Capture the cell that displays the provided text and extract its [x, y] central coordinate. 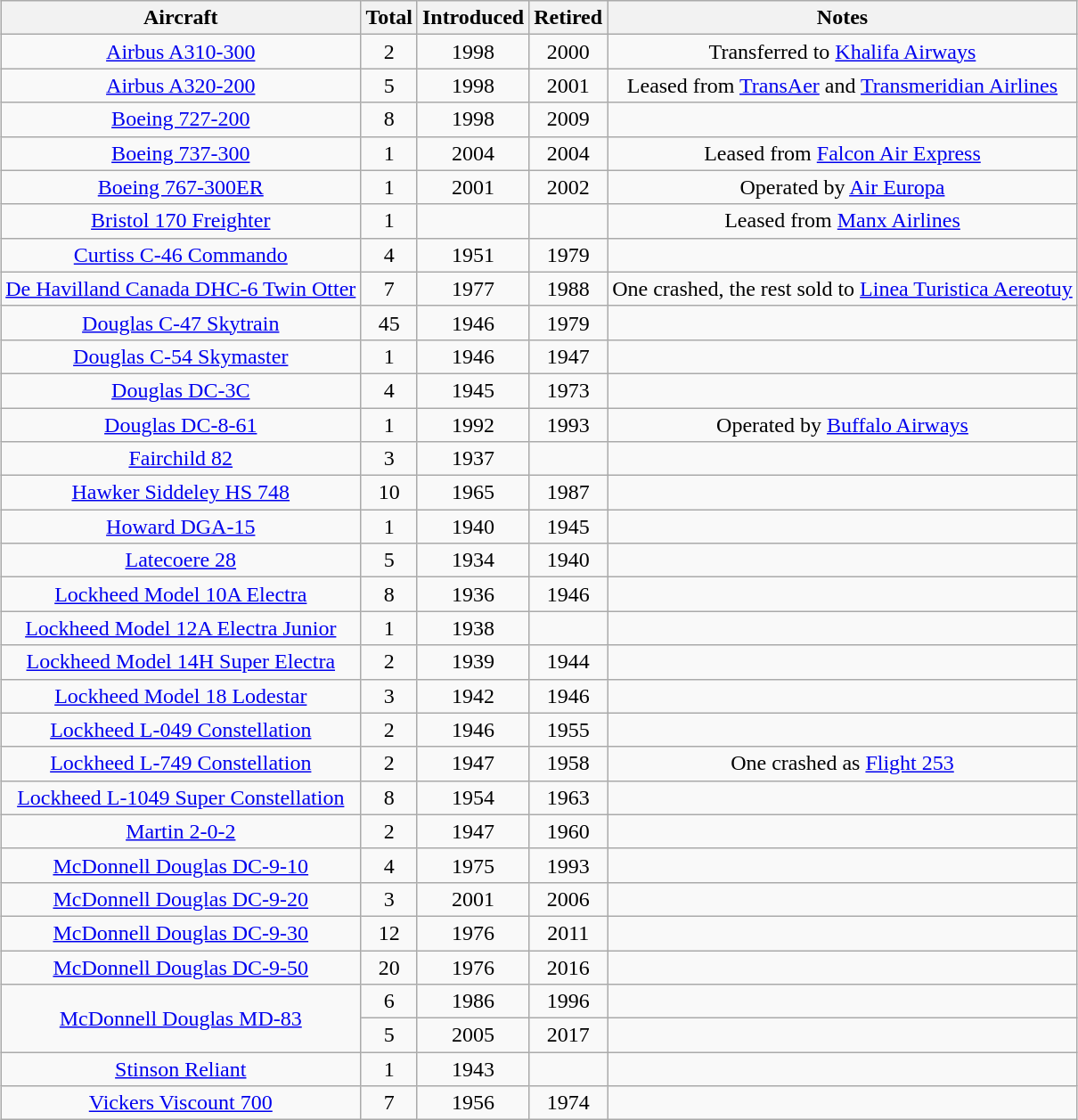
Boeing 767-300ER [181, 187]
1987 [568, 493]
Total [389, 18]
1975 [472, 865]
Lockheed L-1049 Super Constellation [181, 797]
One crashed as Flight 253 [843, 764]
Lockheed Model 18 Lodestar [181, 696]
Douglas C-47 Skytrain [181, 323]
6 [389, 1001]
1943 [472, 1069]
Operated by Buffalo Airways [843, 425]
One crashed, the rest sold to Linea Turistica Aereotuy [843, 289]
Douglas DC-3C [181, 390]
1988 [568, 289]
2002 [568, 187]
Leased from Falcon Air Express [843, 153]
Stinson Reliant [181, 1069]
Lockheed Model 12A Electra Junior [181, 628]
Lockheed Model 14H Super Electra [181, 662]
De Havilland Canada DHC-6 Twin Otter [181, 289]
1955 [568, 730]
10 [389, 493]
1937 [472, 459]
McDonnell Douglas DC-9-20 [181, 899]
Airbus A320-200 [181, 86]
Latecoere 28 [181, 560]
1973 [568, 390]
Transferred to Khalifa Airways [843, 52]
Introduced [472, 18]
2006 [568, 899]
2017 [568, 1035]
Notes [843, 18]
Fairchild 82 [181, 459]
1986 [472, 1001]
McDonnell Douglas MD-83 [181, 1018]
Boeing 727-200 [181, 119]
Leased from TransAer and Transmeridian Airlines [843, 86]
1974 [568, 1103]
Martin 2-0-2 [181, 831]
Airbus A310-300 [181, 52]
1944 [568, 662]
1992 [472, 425]
45 [389, 323]
1996 [568, 1001]
1960 [568, 831]
Curtiss C-46 Commando [181, 255]
1958 [568, 764]
Hawker Siddeley HS 748 [181, 493]
Lockheed L-749 Constellation [181, 764]
McDonnell Douglas DC-9-30 [181, 933]
1942 [472, 696]
1938 [472, 628]
Leased from Manx Airlines [843, 221]
Douglas C-54 Skymaster [181, 356]
Howard DGA-15 [181, 527]
Lockheed L-049 Constellation [181, 730]
20 [389, 967]
Bristol 170 Freighter [181, 221]
1951 [472, 255]
McDonnell Douglas DC-9-10 [181, 865]
1965 [472, 493]
Lockheed Model 10A Electra [181, 594]
2016 [568, 967]
1977 [472, 289]
1956 [472, 1103]
Aircraft [181, 18]
1936 [472, 594]
1934 [472, 560]
1939 [472, 662]
Douglas DC-8-61 [181, 425]
Operated by Air Europa [843, 187]
2009 [568, 119]
1963 [568, 797]
Retired [568, 18]
12 [389, 933]
Boeing 737-300 [181, 153]
McDonnell Douglas DC-9-50 [181, 967]
2005 [472, 1035]
2011 [568, 933]
1954 [472, 797]
Vickers Viscount 700 [181, 1103]
2000 [568, 52]
